Pinpoint the cell where the given text exists, returning its (X, Y) midpoint coordinate. 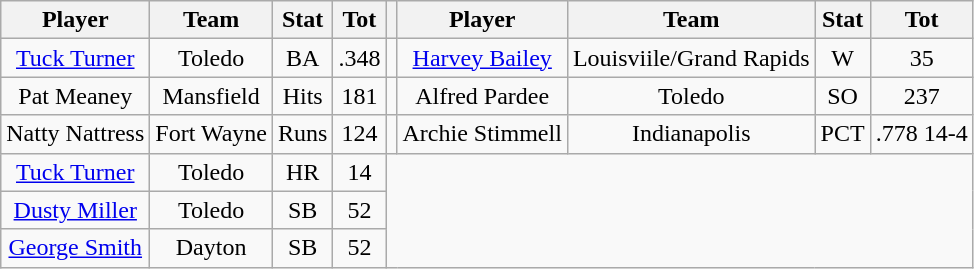
Dayton (212, 248)
George Smith (76, 248)
35 (922, 58)
W (842, 58)
Louisviile/Grand Rapids (691, 58)
124 (360, 134)
14 (360, 172)
Fort Wayne (212, 134)
Hits (302, 96)
Harvey Bailey (482, 58)
HR (302, 172)
.348 (360, 58)
Natty Nattress (76, 134)
BA (302, 58)
PCT (842, 134)
Runs (302, 134)
181 (360, 96)
Dusty Miller (76, 210)
Indianapolis (691, 134)
Archie Stimmell (482, 134)
Alfred Pardee (482, 96)
Mansfield (212, 96)
.778 14-4 (922, 134)
Pat Meaney (76, 96)
237 (922, 96)
SO (842, 96)
